Search for the cell housing the specified text and yield its [X, Y] center coordinate. 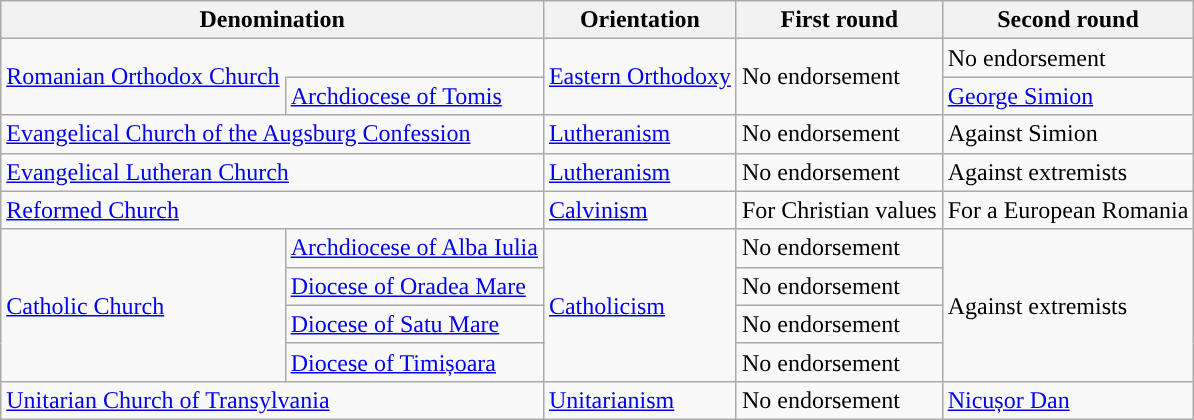
Reformed Church [272, 210]
Against Simion [1068, 134]
Diocese of Timișoara [414, 362]
Unitarianism [640, 400]
For Christian values [839, 210]
Evangelical Lutheran Church [272, 172]
Denomination [272, 20]
Nicușor Dan [1068, 400]
Calvinism [640, 210]
For a European Romania [1068, 210]
Evangelical Church of the Augsburg Confession [272, 134]
Archdiocese of Tomis [414, 96]
Catholicism [640, 305]
Diocese of Oradea Mare [414, 286]
Eastern Orthodoxy [640, 77]
Romanian Orthodox Church [143, 77]
Archdiocese of Alba Iulia [414, 248]
Unitarian Church of Transylvania [272, 400]
Catholic Church [143, 305]
George Simion [1068, 96]
Diocese of Satu Mare [414, 324]
First round [839, 20]
Orientation [640, 20]
Second round [1068, 20]
